Locate the cell with the specified text and output its [X, Y] center coordinate. 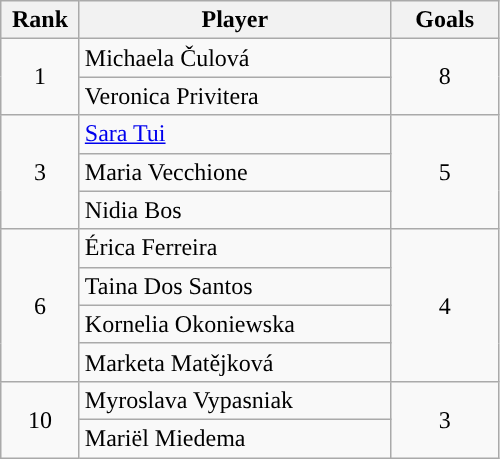
Michaela Čulová [234, 58]
Kornelia Okoniewska [234, 324]
Player [234, 20]
Mariël Miedema [234, 438]
Goals [444, 20]
1 [40, 77]
Rank [40, 20]
10 [40, 419]
Sara Tui [234, 134]
Taina Dos Santos [234, 286]
5 [444, 172]
Nidia Bos [234, 210]
4 [444, 305]
Myroslava Vypasniak [234, 400]
Maria Vecchione [234, 172]
Érica Ferreira [234, 248]
Marketa Matějková [234, 362]
8 [444, 77]
Veronica Privitera [234, 96]
6 [40, 305]
